Return (X, Y) of the center of cell containing provided text 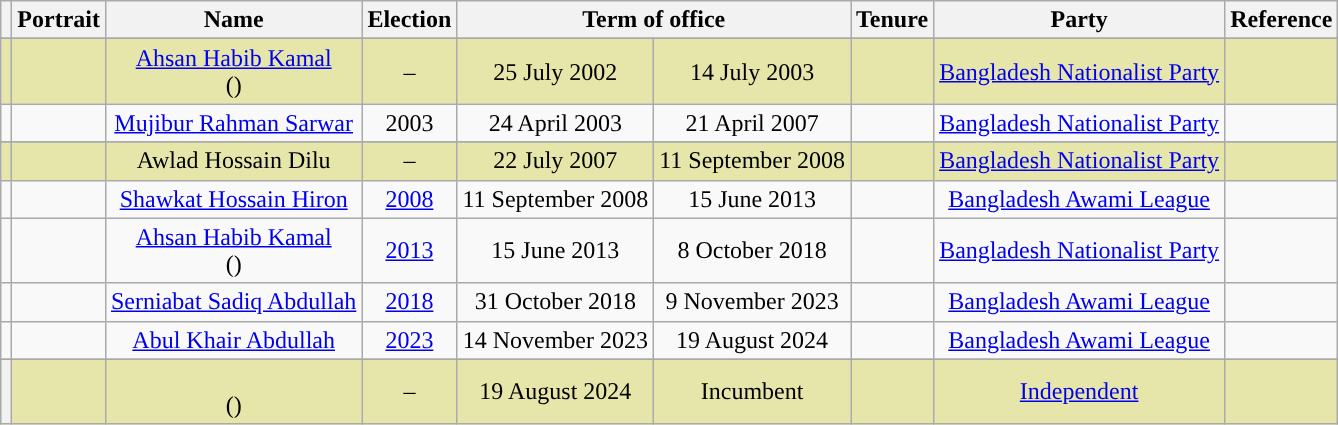
Ahsan Habib Kamal () (233, 72)
2018 (410, 302)
Election (410, 20)
14 July 2003 (752, 72)
24 April 2003 (556, 123)
Incumbent (752, 392)
Independent (1080, 392)
Ahsan Habib Kamal() (233, 250)
21 April 2007 (752, 123)
2013 (410, 250)
() (233, 392)
14 November 2023 (556, 340)
Mujibur Rahman Sarwar (233, 123)
31 October 2018 (556, 302)
Shawkat Hossain Hiron (233, 199)
Party (1080, 20)
22 July 2007 (556, 161)
2008 (410, 199)
2003 (410, 123)
Reference (1282, 20)
9 November 2023 (752, 302)
Portrait (59, 20)
Abul Khair Abdullah (233, 340)
8 October 2018 (752, 250)
Serniabat Sadiq Abdullah (233, 302)
Tenure (892, 20)
2023 (410, 340)
Awlad Hossain Dilu (233, 161)
Name (233, 20)
25 July 2002 (556, 72)
Term of office (654, 20)
